Identify which cell holds the provided text, then report its [X, Y] central coordinate. 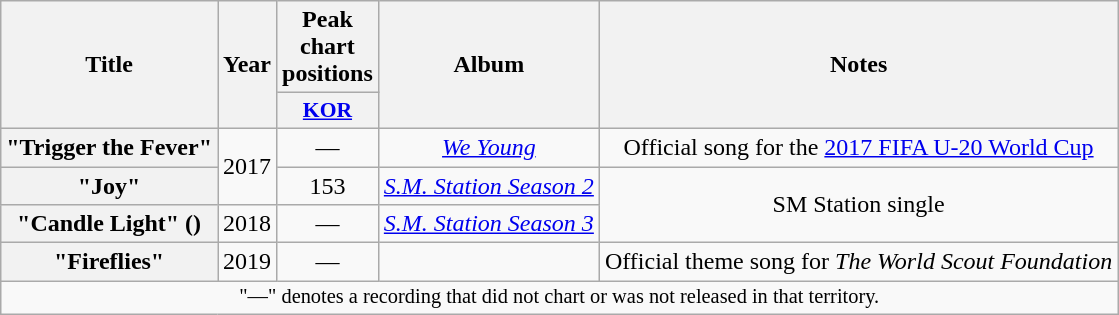
2017 [248, 166]
Title [110, 65]
"—" denotes a recording that did not chart or was not released in that territory. [560, 298]
Peak chart positions [328, 47]
"Candle Light" () [110, 224]
"Fireflies" [110, 262]
S.M. Station Season 3 [488, 224]
KOR [328, 111]
2018 [248, 224]
153 [328, 185]
2019 [248, 262]
We Young [488, 147]
Year [248, 65]
Album [488, 65]
Official song for the 2017 FIFA U-20 World Cup [858, 147]
SM Station single [858, 204]
Official theme song for The World Scout Foundation [858, 262]
S.M. Station Season 2 [488, 185]
Notes [858, 65]
"Trigger the Fever" [110, 147]
"Joy" [110, 185]
